Scan for the cell matching the given text and deliver its [x, y] coordinate at center. 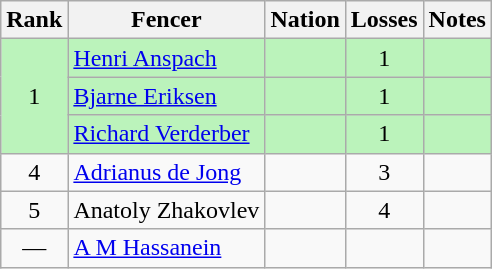
Bjarne Eriksen [166, 96]
— [34, 248]
Rank [34, 20]
Losses [384, 20]
Adrianus de Jong [166, 172]
3 [384, 172]
Anatoly Zhakovlev [166, 210]
Henri Anspach [166, 58]
5 [34, 210]
A M Hassanein [166, 248]
Nation [305, 20]
Richard Verderber [166, 134]
Fencer [166, 20]
Notes [457, 20]
